Determine the [x, y] coordinate at the center of the cell enclosing the given text.  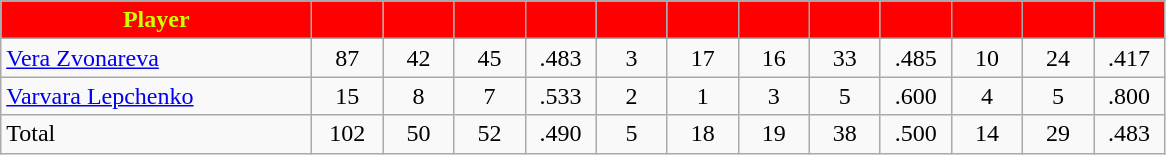
.600 [916, 96]
.417 [1130, 58]
52 [490, 134]
Varvara Lepchenko [156, 96]
15 [348, 96]
8 [418, 96]
.490 [560, 134]
87 [348, 58]
14 [986, 134]
.533 [560, 96]
16 [774, 58]
50 [418, 134]
18 [702, 134]
.500 [916, 134]
17 [702, 58]
24 [1058, 58]
Total [156, 134]
42 [418, 58]
2 [632, 96]
.800 [1130, 96]
7 [490, 96]
19 [774, 134]
45 [490, 58]
4 [986, 96]
38 [844, 134]
10 [986, 58]
.485 [916, 58]
1 [702, 96]
Vera Zvonareva [156, 58]
29 [1058, 134]
102 [348, 134]
Player [156, 20]
33 [844, 58]
